Locate the cell with the specified text and output its [X, Y] center coordinate. 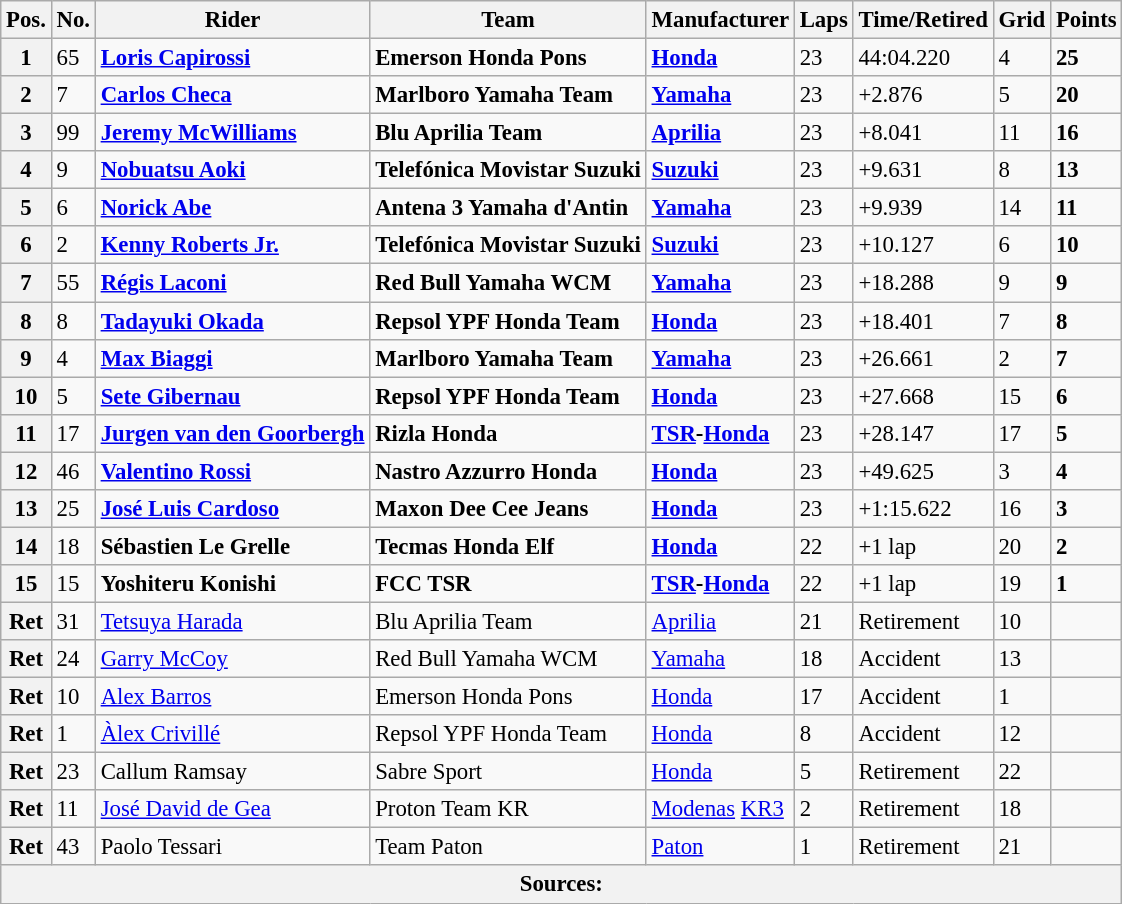
Sources: [562, 885]
55 [73, 283]
Paolo Tessari [232, 847]
Garry McCoy [232, 659]
+10.127 [923, 245]
24 [73, 659]
Kenny Roberts Jr. [232, 245]
44:04.220 [923, 58]
Team Paton [508, 847]
Carlos Checa [232, 95]
Rider [232, 20]
43 [73, 847]
Alex Barros [232, 697]
99 [73, 133]
Sébastien Le Grelle [232, 546]
José David de Gea [232, 809]
+27.668 [923, 396]
+8.041 [923, 133]
Manufacturer [720, 20]
+9.939 [923, 208]
65 [73, 58]
Jeremy McWilliams [232, 133]
Nobuatsu Aoki [232, 170]
Paton [720, 847]
Tadayuki Okada [232, 321]
Team [508, 20]
Àlex Crivillé [232, 734]
19 [1022, 584]
+1:15.622 [923, 509]
Jurgen van den Goorbergh [232, 433]
Loris Capirossi [232, 58]
José Luis Cardoso [232, 509]
Proton Team KR [508, 809]
31 [73, 621]
Antena 3 Yamaha d'Antin [508, 208]
Laps [824, 20]
Points [1086, 20]
Callum Ramsay [232, 772]
Sabre Sport [508, 772]
Grid [1022, 20]
Rizla Honda [508, 433]
+49.625 [923, 471]
Tetsuya Harada [232, 621]
FCC TSR [508, 584]
Pos. [26, 20]
+9.631 [923, 170]
No. [73, 20]
+18.401 [923, 321]
46 [73, 471]
Valentino Rossi [232, 471]
Tecmas Honda Elf [508, 546]
Régis Laconi [232, 283]
+18.288 [923, 283]
Yoshiteru Konishi [232, 584]
Sete Gibernau [232, 396]
Max Biaggi [232, 358]
Time/Retired [923, 20]
+26.661 [923, 358]
Modenas KR3 [720, 809]
Norick Abe [232, 208]
+2.876 [923, 95]
+28.147 [923, 433]
Nastro Azzurro Honda [508, 471]
Maxon Dee Cee Jeans [508, 509]
